Determine the (X, Y) coordinate at the center of the cell enclosing the given text.  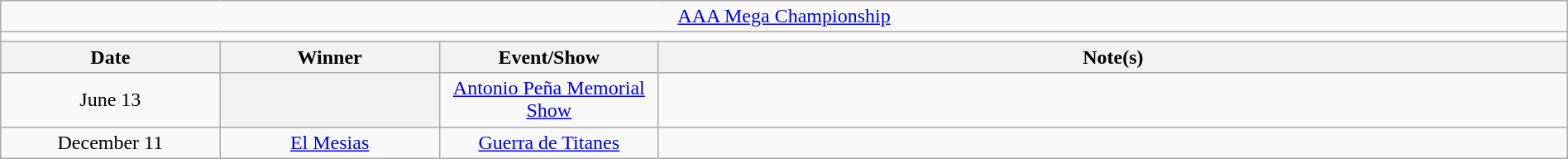
Date (111, 57)
June 13 (111, 99)
Guerra de Titanes (549, 142)
Winner (329, 57)
Event/Show (549, 57)
Note(s) (1113, 57)
December 11 (111, 142)
Antonio Peña Memorial Show (549, 99)
AAA Mega Championship (784, 17)
El Mesias (329, 142)
